Capture the cell that displays the provided text and extract its (X, Y) central coordinate. 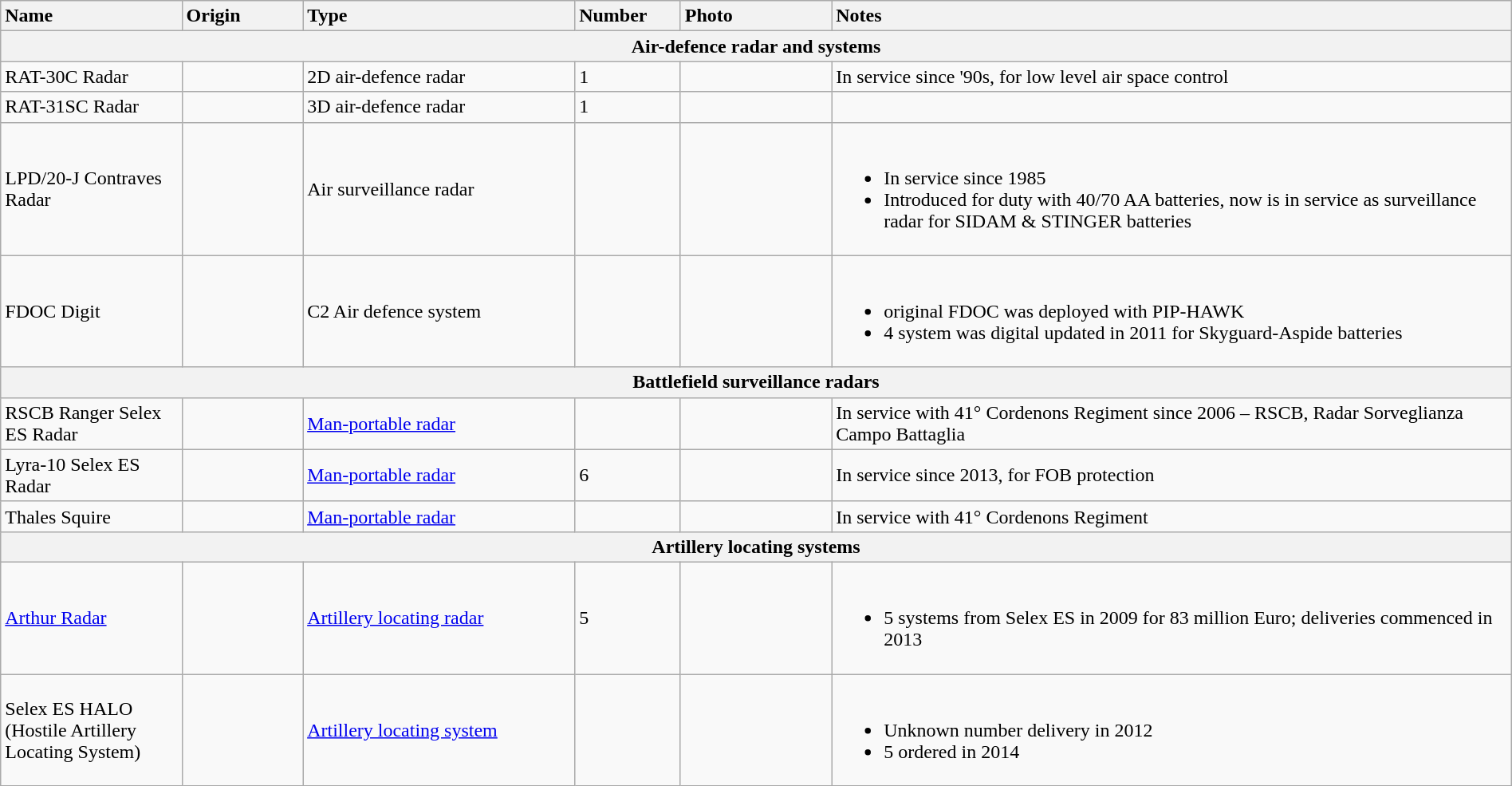
Name (91, 16)
Number (628, 16)
Battlefield surveillance radars (756, 382)
Notes (1172, 16)
FDOC Digit (91, 311)
Artillery locating system (439, 729)
3D air-defence radar (439, 107)
5 systems from Selex ES in 2009 for 83 million Euro; deliveries commenced in 2013 (1172, 618)
RAT-30C Radar (91, 77)
Thales Squire (91, 516)
Air surveillance radar (439, 188)
In service since '90s, for low level air space control (1172, 77)
Air-defence radar and systems (756, 46)
In service with 41° Cordenons Regiment since 2006 – RSCB, Radar Sorveglianza Campo Battaglia (1172, 423)
Artillery locating systems (756, 547)
In service since 2013, for FOB protection (1172, 476)
6 (628, 476)
LPD/20-J Contraves Radar (91, 188)
5 (628, 618)
C2 Air defence system (439, 311)
Origin (242, 16)
Artillery locating radar (439, 618)
Unknown number delivery in 20125 ordered in 2014 (1172, 729)
Type (439, 16)
In service with 41° Cordenons Regiment (1172, 516)
Lyra-10 Selex ES Radar (91, 476)
RAT-31SC Radar (91, 107)
In service since 1985Introduced for duty with 40/70 AA batteries, now is in service as surveillance radar for SIDAM & STINGER batteries (1172, 188)
Selex ES HALO (Hostile Artillery Locating System) (91, 729)
Photo (756, 16)
RSCB Ranger Selex ES Radar (91, 423)
2D air-defence radar (439, 77)
Arthur Radar (91, 618)
original FDOC was deployed with PIP-HAWK4 system was digital updated in 2011 for Skyguard-Aspide batteries (1172, 311)
